For the text-containing cell, return its midpoint in (X, Y) coordinate format. 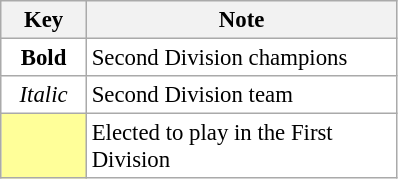
Key (44, 20)
Bold (44, 58)
Note (242, 20)
Elected to play in the First Division (242, 146)
Second Division team (242, 95)
Italic (44, 95)
Second Division champions (242, 58)
